Search for the cell housing the specified text and yield its [X, Y] center coordinate. 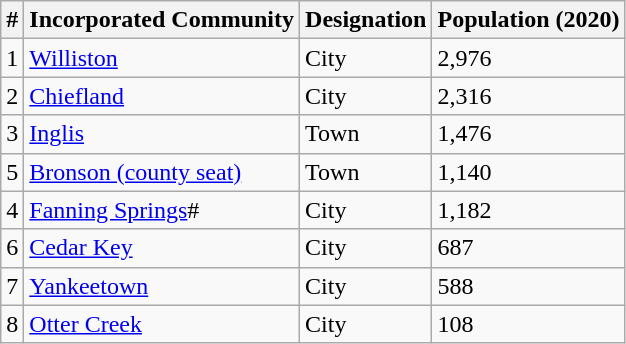
# [12, 20]
687 [528, 248]
Williston [162, 58]
Fanning Springs# [162, 210]
Incorporated Community [162, 20]
Yankeetown [162, 286]
Cedar Key [162, 248]
6 [12, 248]
Chiefland [162, 96]
1 [12, 58]
Inglis [162, 134]
1,182 [528, 210]
1,476 [528, 134]
2,976 [528, 58]
8 [12, 324]
7 [12, 286]
Designation [366, 20]
4 [12, 210]
Population (2020) [528, 20]
108 [528, 324]
Bronson (county seat) [162, 172]
2,316 [528, 96]
2 [12, 96]
5 [12, 172]
3 [12, 134]
1,140 [528, 172]
Otter Creek [162, 324]
588 [528, 286]
